Capture the cell that displays the provided text and extract its [x, y] central coordinate. 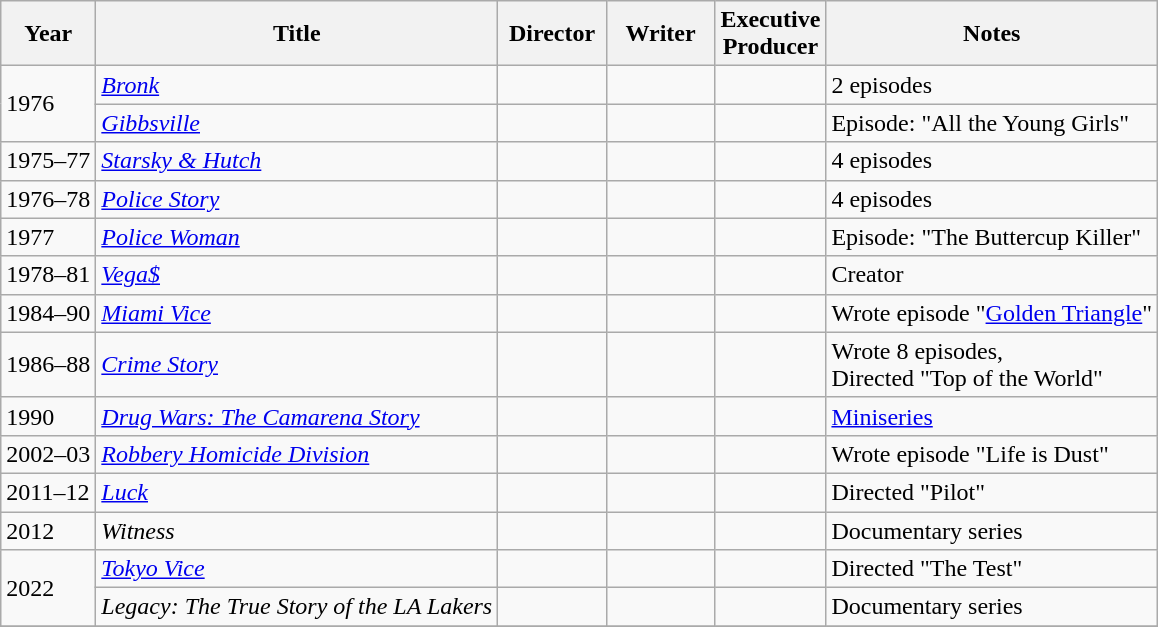
Writer [660, 34]
Notes [992, 34]
Bronk [297, 85]
Luck [297, 492]
1977 [48, 237]
1984–90 [48, 313]
1978–81 [48, 275]
1986–88 [48, 364]
Director [552, 34]
1976 [48, 104]
Starsky & Hutch [297, 161]
Legacy: The True Story of the LA Lakers [297, 607]
1975–77 [48, 161]
Title [297, 34]
ExecutiveProducer [770, 34]
Episode: "All the Young Girls" [992, 123]
Robbery Homicide Division [297, 454]
Police Woman [297, 237]
Drug Wars: The Camarena Story [297, 416]
Tokyo Vice [297, 569]
2012 [48, 531]
Wrote 8 episodes,Directed "Top of the World" [992, 364]
2011–12 [48, 492]
Wrote episode "Golden Triangle" [992, 313]
1990 [48, 416]
Year [48, 34]
Police Story [297, 199]
Witness [297, 531]
Miami Vice [297, 313]
Episode: "The Buttercup Killer" [992, 237]
Creator [992, 275]
Miniseries [992, 416]
Vega$ [297, 275]
2 episodes [992, 85]
1976–78 [48, 199]
2002–03 [48, 454]
Directed "The Test" [992, 569]
2022 [48, 588]
Crime Story [297, 364]
Directed "Pilot" [992, 492]
Wrote episode "Life is Dust" [992, 454]
Gibbsville [297, 123]
